Scan for the cell matching the given text and deliver its [X, Y] coordinate at center. 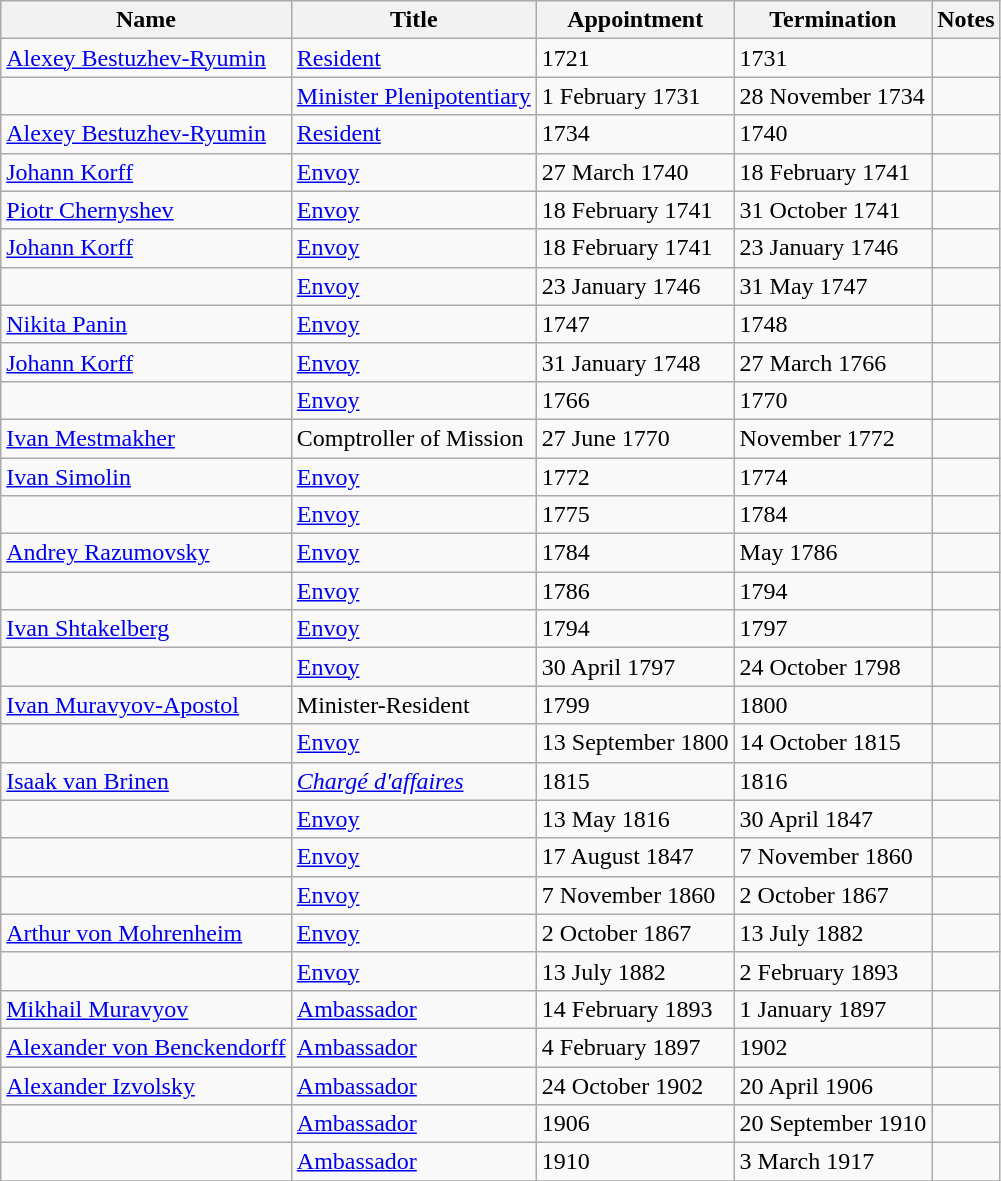
27 March 1740 [635, 172]
1 February 1731 [635, 96]
14 February 1893 [635, 1009]
Ivan Shtakelberg [146, 629]
1740 [833, 134]
Minister-Resident [414, 705]
Notes [966, 20]
28 November 1734 [833, 96]
30 April 1847 [833, 819]
1766 [635, 400]
1800 [833, 705]
1731 [833, 58]
4 February 1897 [635, 1047]
1775 [635, 515]
27 June 1770 [635, 438]
Ivan Muravyov-Apostol [146, 705]
1721 [635, 58]
Name [146, 20]
Appointment [635, 20]
31 October 1741 [833, 210]
31 January 1748 [635, 362]
24 October 1902 [635, 1085]
13 September 1800 [635, 743]
2 February 1893 [833, 971]
3 March 1917 [833, 1162]
Alexander Izvolsky [146, 1085]
Andrey Razumovsky [146, 553]
1 January 1897 [833, 1009]
1734 [635, 134]
Ivan Simolin [146, 477]
Arthur von Mohrenheim [146, 933]
30 April 1797 [635, 667]
Minister Plenipotentiary [414, 96]
1770 [833, 400]
1815 [635, 781]
1799 [635, 705]
1786 [635, 591]
Termination [833, 20]
Chargé d'affaires [414, 781]
20 April 1906 [833, 1085]
Mikhail Muravyov [146, 1009]
November 1772 [833, 438]
13 May 1816 [635, 819]
1747 [635, 324]
17 August 1847 [635, 857]
Alexander von Benckendorff [146, 1047]
1902 [833, 1047]
Isaak van Brinen [146, 781]
20 September 1910 [833, 1124]
Title [414, 20]
24 October 1798 [833, 667]
14 October 1815 [833, 743]
1816 [833, 781]
1748 [833, 324]
Comptroller of Mission [414, 438]
1772 [635, 477]
Nikita Panin [146, 324]
1906 [635, 1124]
31 May 1747 [833, 286]
27 March 1766 [833, 362]
1797 [833, 629]
Piotr Chernyshev [146, 210]
Ivan Mestmakher [146, 438]
May 1786 [833, 553]
1774 [833, 477]
1910 [635, 1162]
